Capture the cell that displays the provided text and extract its [X, Y] central coordinate. 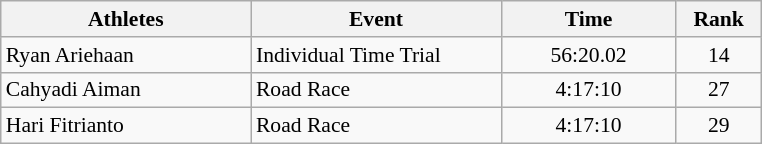
Time [588, 19]
27 [718, 90]
56:20.02 [588, 55]
14 [718, 55]
Rank [718, 19]
Ryan Ariehaan [126, 55]
Hari Fitrianto [126, 126]
Athletes [126, 19]
Individual Time Trial [376, 55]
Cahyadi Aiman [126, 90]
29 [718, 126]
Event [376, 19]
